Return [X, Y] of the center of cell containing provided text 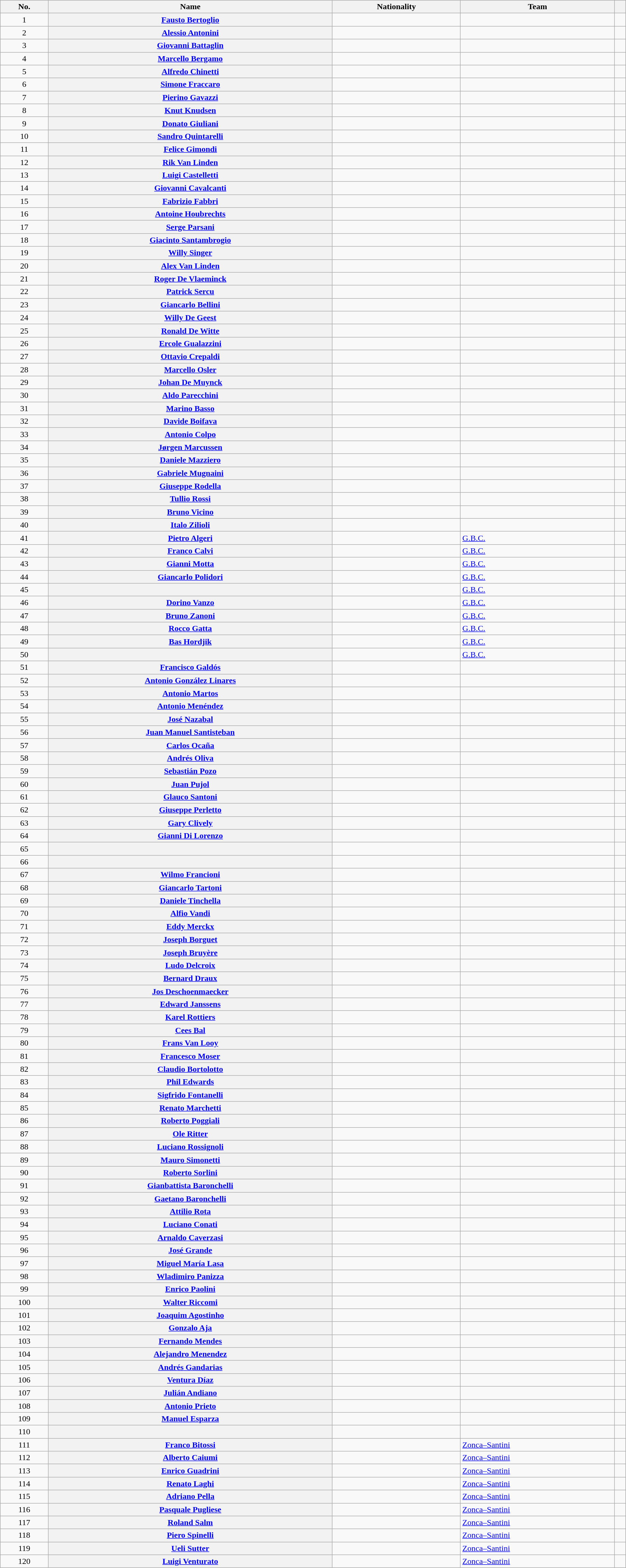
12 [25, 162]
Manuel Esparza [191, 1419]
Claudio Bortolotto [191, 1069]
Andrés Oliva [191, 758]
Arnaldo Caverzasi [191, 1238]
Alberto Caiumi [191, 1458]
84 [25, 1095]
Julián Andiano [191, 1393]
11 [25, 149]
4 [25, 59]
Italo Zilioli [191, 525]
Pietro Algeri [191, 538]
109 [25, 1419]
8 [25, 110]
Joseph Bruyère [191, 952]
Fausto Bertoglio [191, 20]
118 [25, 1535]
Dorino Vanzo [191, 603]
Renato Marchetti [191, 1108]
32 [25, 421]
Luciano Conati [191, 1225]
Sigfrido Fontanelli [191, 1095]
101 [25, 1315]
Name [191, 7]
No. [25, 7]
Roberto Sorlini [191, 1173]
Marino Basso [191, 408]
Ventura Díaz [191, 1380]
119 [25, 1548]
52 [25, 680]
58 [25, 758]
60 [25, 784]
Sebastián Pozo [191, 771]
Daniele Mazziero [191, 460]
Bas Hordjik [191, 642]
Willy De Geest [191, 318]
75 [25, 978]
Juan Manuel Santisteban [191, 732]
113 [25, 1471]
Felice Gimondi [191, 149]
89 [25, 1160]
53 [25, 693]
23 [25, 305]
Patrick Sercu [191, 292]
Gaetano Baronchelli [191, 1198]
104 [25, 1354]
79 [25, 1030]
30 [25, 395]
Giovanni Battaglin [191, 46]
70 [25, 914]
José Nazabal [191, 719]
Giancarlo Polidori [191, 577]
Antonio Martos [191, 693]
36 [25, 473]
28 [25, 369]
88 [25, 1147]
Ottavio Crepaldi [191, 356]
Luciano Rossignoli [191, 1147]
82 [25, 1069]
Rik Van Linden [191, 162]
Daniele Tinchella [191, 901]
31 [25, 408]
27 [25, 356]
Phil Edwards [191, 1082]
Attilio Rota [191, 1212]
105 [25, 1367]
Joseph Borguet [191, 939]
Frans Van Looy [191, 1043]
115 [25, 1497]
20 [25, 266]
Wladimiro Panizza [191, 1276]
Giancarlo Tartoni [191, 888]
Andrés Gandarias [191, 1367]
Alex Van Linden [191, 266]
65 [25, 849]
José Grande [191, 1250]
49 [25, 642]
Davide Boifava [191, 421]
Luigi Castelletti [191, 175]
62 [25, 810]
Ludo Delcroix [191, 965]
Walter Riccomi [191, 1302]
Piero Spinelli [191, 1535]
Renato Laghi [191, 1484]
13 [25, 175]
33 [25, 434]
Wilmo Francioni [191, 875]
57 [25, 745]
25 [25, 330]
Roland Salm [191, 1522]
Roberto Poggiali [191, 1121]
5 [25, 71]
72 [25, 939]
107 [25, 1393]
7 [25, 97]
61 [25, 797]
120 [25, 1561]
Gabriele Mugnaini [191, 473]
26 [25, 343]
Serge Parsani [191, 227]
24 [25, 318]
Enrico Paolini [191, 1289]
76 [25, 991]
Luigi Venturato [191, 1561]
Sandro Quintarelli [191, 136]
Jørgen Marcussen [191, 447]
Donato Giuliani [191, 123]
Giacinto Santambrogio [191, 240]
Alessio Antonini [191, 33]
92 [25, 1198]
Franco Bitossi [191, 1445]
Tullio Rossi [191, 499]
97 [25, 1263]
47 [25, 616]
Antonio González Linares [191, 680]
67 [25, 875]
Adriano Pella [191, 1497]
Carlos Ocaña [191, 745]
94 [25, 1225]
Rocco Gatta [191, 629]
103 [25, 1341]
19 [25, 253]
106 [25, 1380]
Bruno Vicino [191, 512]
39 [25, 512]
17 [25, 227]
Antonio Prieto [191, 1406]
Gianbattista Baronchelli [191, 1185]
74 [25, 965]
Mauro Simonetti [191, 1160]
Cees Bal [191, 1030]
Alfredo Chinetti [191, 71]
44 [25, 577]
Juan Pujol [191, 784]
55 [25, 719]
Marcello Osler [191, 369]
Marcello Bergamo [191, 59]
Ueli Sutter [191, 1548]
Ronald De Witte [191, 330]
77 [25, 1004]
Nationality [396, 7]
Gianni Motta [191, 564]
37 [25, 486]
80 [25, 1043]
35 [25, 460]
Enrico Guadrini [191, 1471]
Simone Fraccaro [191, 84]
Glauco Santoni [191, 797]
Alfio Vandi [191, 914]
102 [25, 1328]
56 [25, 732]
112 [25, 1458]
Miguel María Lasa [191, 1263]
86 [25, 1121]
Franco Calvi [191, 551]
110 [25, 1432]
18 [25, 240]
73 [25, 952]
38 [25, 499]
Giuseppe Perletto [191, 810]
Bruno Zanoni [191, 616]
Johan De Muynck [191, 383]
81 [25, 1056]
2 [25, 33]
66 [25, 862]
68 [25, 888]
9 [25, 123]
69 [25, 901]
42 [25, 551]
Pasquale Pugliese [191, 1509]
50 [25, 654]
85 [25, 1108]
91 [25, 1185]
3 [25, 46]
Antonio Colpo [191, 434]
64 [25, 836]
54 [25, 706]
46 [25, 603]
117 [25, 1522]
Team [537, 7]
Joaquim Agostinho [191, 1315]
Francisco Galdós [191, 667]
98 [25, 1276]
71 [25, 926]
14 [25, 188]
93 [25, 1212]
Gary Clively [191, 823]
Karel Rottiers [191, 1017]
Bernard Draux [191, 978]
43 [25, 564]
40 [25, 525]
29 [25, 383]
Ole Ritter [191, 1134]
59 [25, 771]
Willy Singer [191, 253]
34 [25, 447]
10 [25, 136]
6 [25, 84]
90 [25, 1173]
116 [25, 1509]
48 [25, 629]
Pierino Gavazzi [191, 97]
100 [25, 1302]
Alejandro Menendez [191, 1354]
22 [25, 292]
51 [25, 667]
111 [25, 1445]
Ercole Gualazzini [191, 343]
78 [25, 1017]
96 [25, 1250]
45 [25, 590]
1 [25, 20]
108 [25, 1406]
83 [25, 1082]
Eddy Merckx [191, 926]
Gianni Di Lorenzo [191, 836]
Jos Deschoenmaecker [191, 991]
Fernando Mendes [191, 1341]
87 [25, 1134]
Gonzalo Aja [191, 1328]
114 [25, 1484]
Francesco Moser [191, 1056]
Giancarlo Bellini [191, 305]
Roger De Vlaeminck [191, 279]
21 [25, 279]
Antonio Menéndez [191, 706]
95 [25, 1238]
16 [25, 214]
Giovanni Cavalcanti [191, 188]
Giuseppe Rodella [191, 486]
Knut Knudsen [191, 110]
Edward Janssens [191, 1004]
41 [25, 538]
Fabrizio Fabbri [191, 201]
99 [25, 1289]
Aldo Parecchini [191, 395]
63 [25, 823]
Antoine Houbrechts [191, 214]
15 [25, 201]
